Find where the given text appears and provide that cell's center as (X, Y) coordinate. 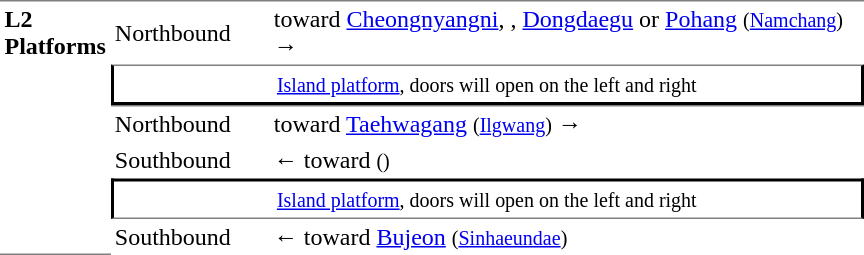
toward Taehwagang (Ilgwang) → (566, 124)
← toward Bujeon (Sinhaeundae) (566, 237)
← toward () (566, 160)
toward Cheongnyangni, , Dongdaegu or Pohang (Namchang) → (566, 32)
L2Platforms (55, 128)
